Identify which cell holds the provided text, then report its [x, y] central coordinate. 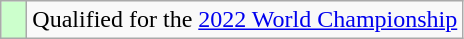
Qualified for the 2022 World Championship [245, 20]
